Provide the [x, y] coordinate of the cell's center where the given text is located.  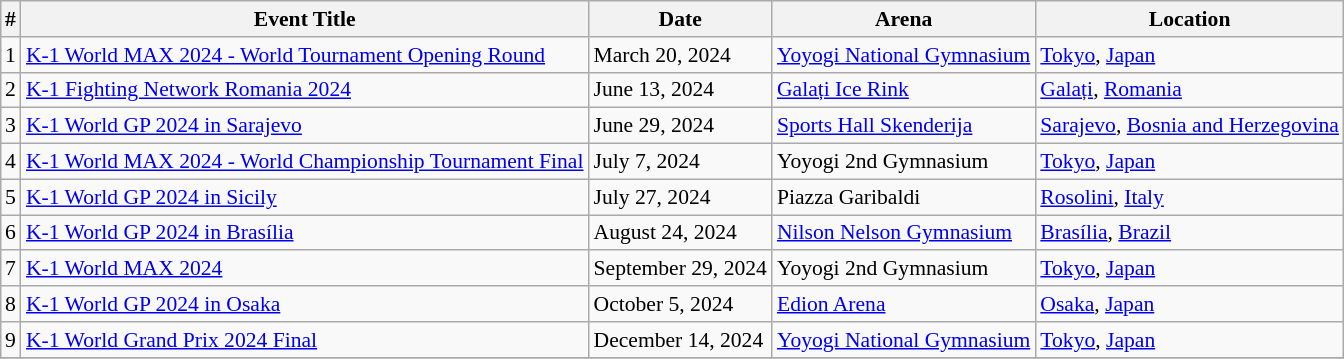
3 [10, 126]
Nilson Nelson Gymnasium [904, 233]
June 13, 2024 [680, 90]
9 [10, 340]
K-1 World GP 2024 in Osaka [305, 304]
Galați Ice Rink [904, 90]
Date [680, 19]
Piazza Garibaldi [904, 197]
Osaka, Japan [1190, 304]
Edion Arena [904, 304]
September 29, 2024 [680, 269]
June 29, 2024 [680, 126]
K-1 World MAX 2024 - World Tournament Opening Round [305, 55]
August 24, 2024 [680, 233]
4 [10, 162]
8 [10, 304]
K-1 World GP 2024 in Brasília [305, 233]
Galați, Romania [1190, 90]
Event Title [305, 19]
K-1 Fighting Network Romania 2024 [305, 90]
July 7, 2024 [680, 162]
December 14, 2024 [680, 340]
K-1 World Grand Prix 2024 Final [305, 340]
Sports Hall Skenderija [904, 126]
1 [10, 55]
Sarajevo, Bosnia and Herzegovina [1190, 126]
K-1 World MAX 2024 [305, 269]
K-1 World MAX 2024 - World Championship Tournament Final [305, 162]
Location [1190, 19]
6 [10, 233]
2 [10, 90]
# [10, 19]
5 [10, 197]
K-1 World GP 2024 in Sicily [305, 197]
Arena [904, 19]
Rosolini, Italy [1190, 197]
Brasília, Brazil [1190, 233]
July 27, 2024 [680, 197]
October 5, 2024 [680, 304]
March 20, 2024 [680, 55]
7 [10, 269]
K-1 World GP 2024 in Sarajevo [305, 126]
